Provide the (x, y) coordinate of the cell's center where the given text is located.  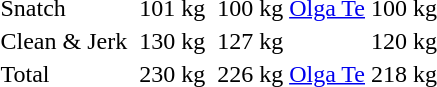
130 kg (172, 41)
127 kg (250, 41)
